Find where the given text appears and provide that cell's center as [x, y] coordinate. 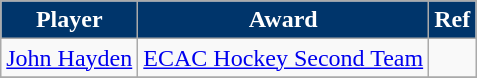
Award [284, 20]
Ref [452, 20]
ECAC Hockey Second Team [284, 58]
John Hayden [70, 58]
Player [70, 20]
